Identify which cell holds the provided text, then report its (x, y) central coordinate. 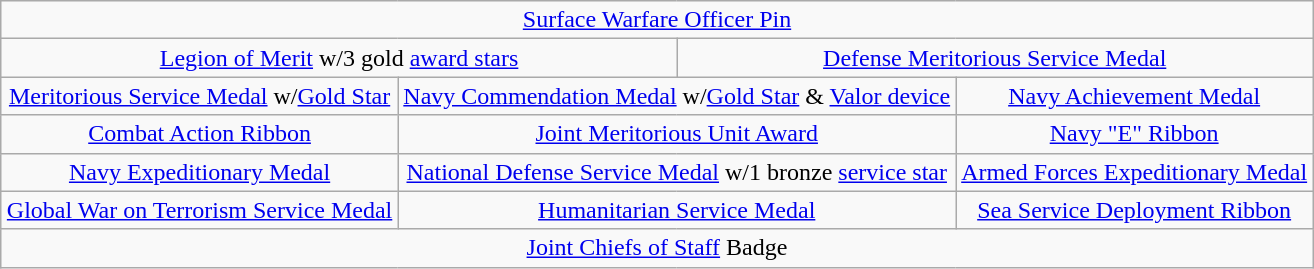
Navy "E" Ribbon (1134, 134)
Navy Expeditionary Medal (199, 172)
Armed Forces Expeditionary Medal (1134, 172)
Navy Achievement Medal (1134, 96)
Humanitarian Service Medal (677, 210)
Meritorious Service Medal w/Gold Star (199, 96)
Legion of Merit w/3 gold award stars (338, 58)
Joint Meritorious Unit Award (677, 134)
Surface Warfare Officer Pin (656, 20)
Navy Commendation Medal w/Gold Star & Valor device (677, 96)
Global War on Terrorism Service Medal (199, 210)
Joint Chiefs of Staff Badge (656, 248)
Sea Service Deployment Ribbon (1134, 210)
Combat Action Ribbon (199, 134)
National Defense Service Medal w/1 bronze service star (677, 172)
Defense Meritorious Service Medal (995, 58)
